Capture the cell that displays the provided text and extract its [x, y] central coordinate. 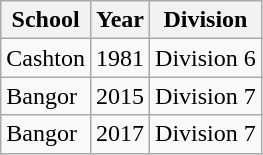
Division 6 [206, 58]
1981 [120, 58]
Cashton [46, 58]
2015 [120, 96]
Division [206, 20]
Year [120, 20]
School [46, 20]
2017 [120, 134]
